Return (x, y) of the center of cell containing provided text 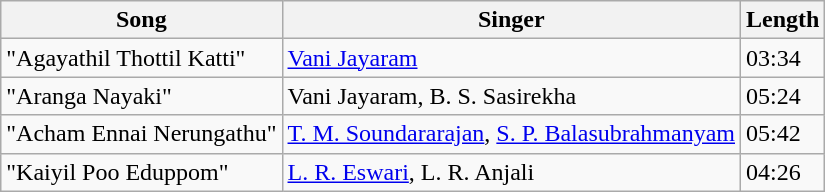
"Kaiyil Poo Eduppom" (142, 172)
05:24 (783, 96)
03:34 (783, 58)
"Acham Ennai Nerungathu" (142, 134)
05:42 (783, 134)
Vani Jayaram (512, 58)
L. R. Eswari, L. R. Anjali (512, 172)
04:26 (783, 172)
Vani Jayaram, B. S. Sasirekha (512, 96)
Length (783, 20)
"Agayathil Thottil Katti" (142, 58)
"Aranga Nayaki" (142, 96)
T. M. Soundararajan, S. P. Balasubrahmanyam (512, 134)
Singer (512, 20)
Song (142, 20)
